Identify which cell holds the provided text, then report its [x, y] central coordinate. 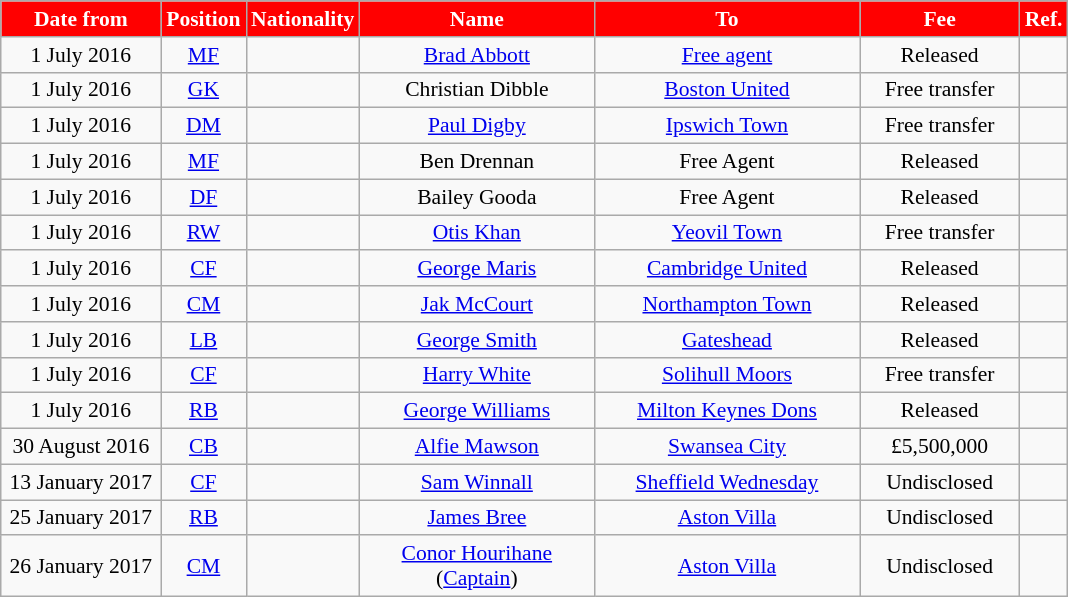
Solihull Moors [726, 375]
Swansea City [726, 447]
Ben Drennan [476, 162]
Nationality [302, 19]
Conor Hourihane (Captain) [476, 566]
James Bree [476, 518]
Yeovil Town [726, 233]
Harry White [476, 375]
Otis Khan [476, 233]
Paul Digby [476, 126]
Gateshead [726, 340]
DF [204, 197]
CB [204, 447]
Christian Dibble [476, 90]
To [726, 19]
LB [204, 340]
George Smith [476, 340]
DM [204, 126]
Boston United [726, 90]
George Williams [476, 411]
Cambridge United [726, 269]
George Maris [476, 269]
RW [204, 233]
Bailey Gooda [476, 197]
Sam Winnall [476, 482]
Alfie Mawson [476, 447]
Ipswich Town [726, 126]
13 January 2017 [81, 482]
Northampton Town [726, 304]
30 August 2016 [81, 447]
26 January 2017 [81, 566]
Date from [81, 19]
25 January 2017 [81, 518]
Name [476, 19]
Ref. [1044, 19]
GK [204, 90]
Free agent [726, 55]
Position [204, 19]
Jak McCourt [476, 304]
£5,500,000 [940, 447]
Brad Abbott [476, 55]
Sheffield Wednesday [726, 482]
Fee [940, 19]
Milton Keynes Dons [726, 411]
